Output the (X, Y) coordinate of the center of the cell containing the given text.  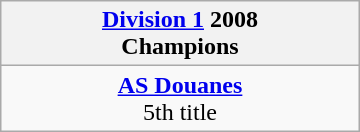
Division 1 2008Champions (180, 34)
AS Douanes5th title (180, 98)
